For the text-containing cell, return its midpoint in [X, Y] coordinate format. 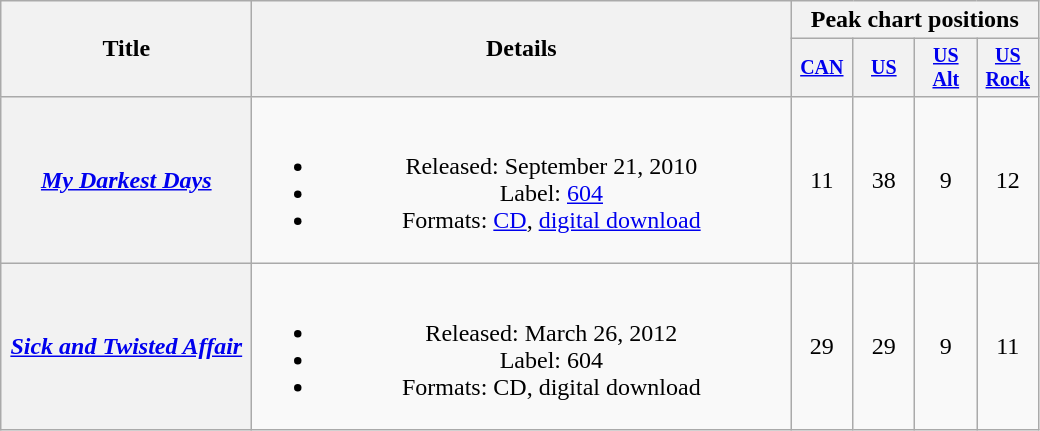
Released: September 21, 2010Label: 604Formats: CD, digital download [522, 180]
Details [522, 49]
My Darkest Days [126, 180]
12 [1008, 180]
US [884, 68]
38 [884, 180]
Released: March 26, 2012Label: 604Formats: CD, digital download [522, 346]
US Rock [1008, 68]
Sick and Twisted Affair [126, 346]
CAN [822, 68]
USAlt [946, 68]
Title [126, 49]
Peak chart positions [915, 20]
